Scan for the cell matching the given text and deliver its (x, y) coordinate at center. 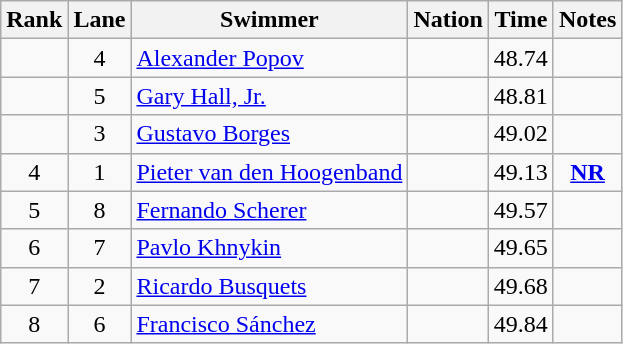
Gustavo Borges (270, 134)
49.02 (520, 134)
Pieter van den Hoogenband (270, 172)
Alexander Popov (270, 58)
2 (100, 286)
NR (587, 172)
49.57 (520, 210)
Rank (34, 20)
49.13 (520, 172)
Notes (587, 20)
Ricardo Busquets (270, 286)
1 (100, 172)
48.74 (520, 58)
48.81 (520, 96)
Francisco Sánchez (270, 324)
Pavlo Khnykin (270, 248)
49.65 (520, 248)
Swimmer (270, 20)
Time (520, 20)
49.68 (520, 286)
3 (100, 134)
Gary Hall, Jr. (270, 96)
Nation (448, 20)
49.84 (520, 324)
Lane (100, 20)
Fernando Scherer (270, 210)
